Detect which cell encompasses the target text, then output its (X, Y) center coordinate. 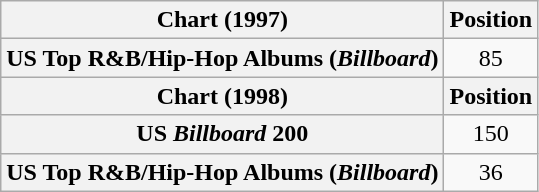
36 (491, 172)
Chart (1998) (222, 96)
85 (491, 58)
US Billboard 200 (222, 134)
Chart (1997) (222, 20)
150 (491, 134)
